Determine the [X, Y] coordinate at the center of the cell enclosing the given text.  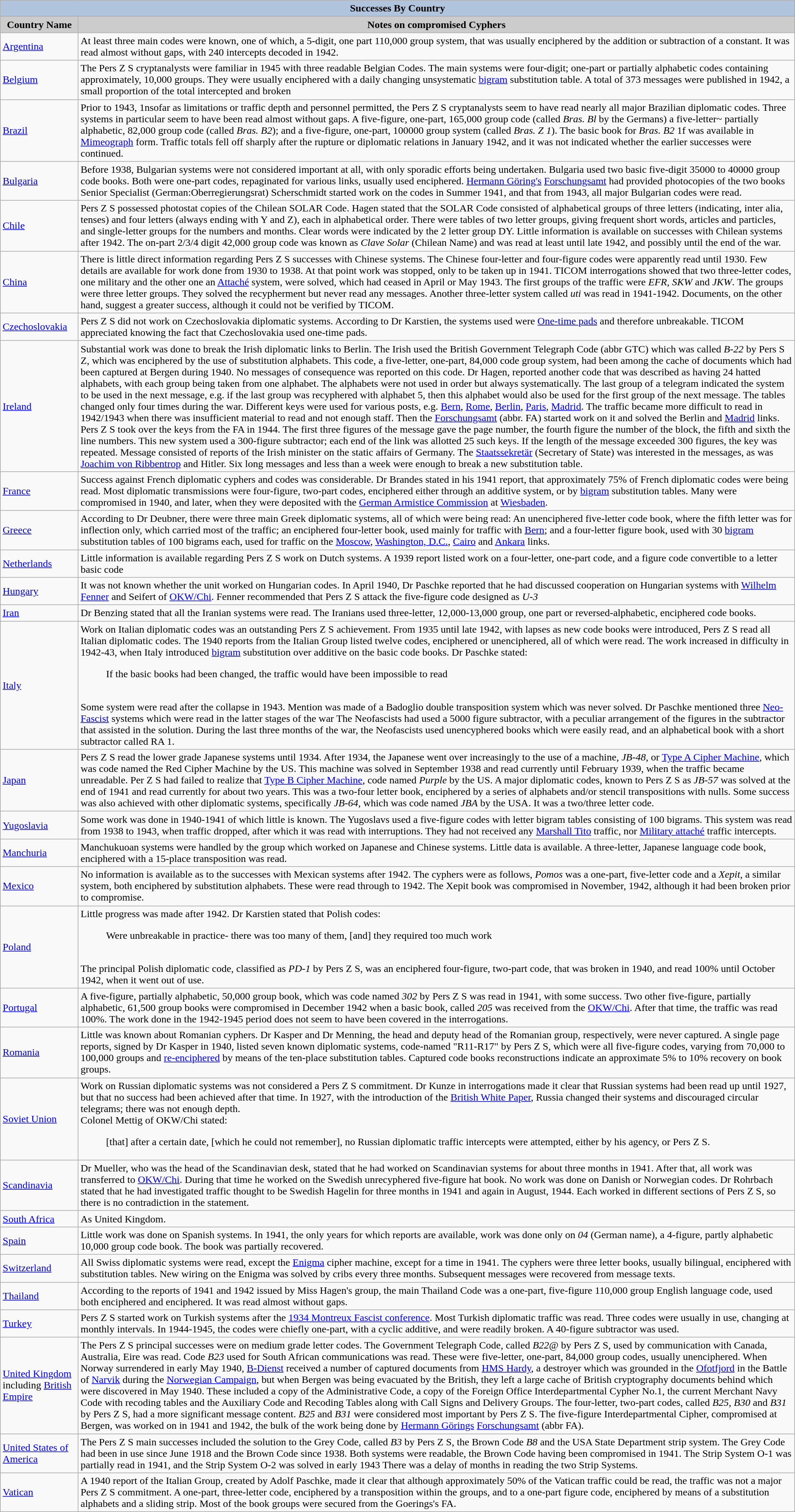
Iran [39, 613]
Ireland [39, 406]
Country Name [39, 25]
Switzerland [39, 1268]
Soviet Union [39, 1119]
Czechoslovakia [39, 327]
Japan [39, 780]
Belgium [39, 80]
Yugoslavia [39, 825]
Successes By Country [397, 8]
China [39, 282]
Scandinavia [39, 1185]
Greece [39, 530]
United States of America [39, 1453]
Netherlands [39, 563]
Argentina [39, 47]
France [39, 491]
Poland [39, 947]
South Africa [39, 1219]
Manchuria [39, 853]
Spain [39, 1241]
Romania [39, 1052]
Mexico [39, 886]
Thailand [39, 1296]
Hungary [39, 591]
As United Kingdom. [437, 1219]
Chile [39, 226]
Portugal [39, 1008]
Vatican [39, 1492]
United Kingdom including British Empire [39, 1386]
Brazil [39, 130]
Notes on compromised Cyphers [437, 25]
Italy [39, 685]
Bulgaria [39, 181]
Turkey [39, 1324]
